Provide the [X, Y] coordinate of the cell's center where the given text is located.  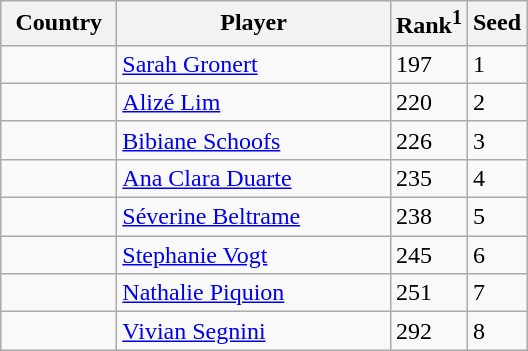
5 [496, 217]
Alizé Lim [254, 102]
197 [428, 64]
3 [496, 140]
Vivian Segnini [254, 331]
Bibiane Schoofs [254, 140]
226 [428, 140]
238 [428, 217]
6 [496, 255]
Ana Clara Duarte [254, 178]
Nathalie Piquion [254, 293]
2 [496, 102]
4 [496, 178]
7 [496, 293]
Country [59, 24]
Sarah Gronert [254, 64]
Séverine Beltrame [254, 217]
Seed [496, 24]
8 [496, 331]
Stephanie Vogt [254, 255]
235 [428, 178]
245 [428, 255]
1 [496, 64]
251 [428, 293]
Player [254, 24]
220 [428, 102]
Rank1 [428, 24]
292 [428, 331]
